Locate the cell with the specified text and output its (X, Y) center coordinate. 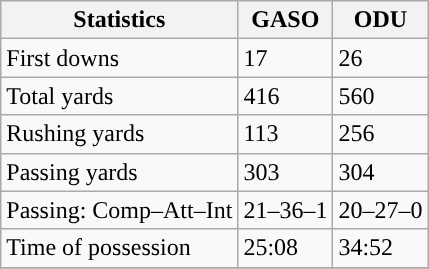
Statistics (120, 20)
17 (286, 58)
25:08 (286, 248)
Time of possession (120, 248)
Total yards (120, 96)
26 (380, 58)
34:52 (380, 248)
304 (380, 172)
21–36–1 (286, 210)
Passing: Comp–Att–Int (120, 210)
416 (286, 96)
First downs (120, 58)
113 (286, 134)
Rushing yards (120, 134)
303 (286, 172)
20–27–0 (380, 210)
256 (380, 134)
GASO (286, 20)
Passing yards (120, 172)
ODU (380, 20)
560 (380, 96)
